Return [X, Y] of the center of cell containing provided text 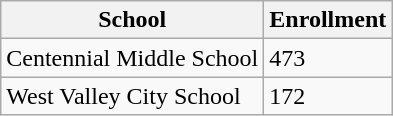
Centennial Middle School [132, 58]
172 [328, 96]
Enrollment [328, 20]
School [132, 20]
473 [328, 58]
West Valley City School [132, 96]
